Provide the [x, y] coordinate of the cell's center where the given text is located.  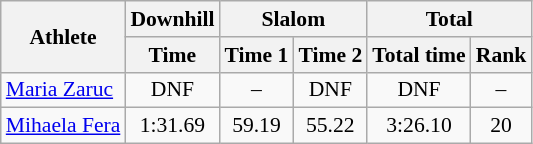
Time [172, 55]
Time 1 [256, 55]
Time 2 [330, 55]
Rank [502, 55]
Slalom [293, 19]
59.19 [256, 126]
Athlete [64, 36]
3:26.10 [418, 126]
Mihaela Fera [64, 126]
Total time [418, 55]
20 [502, 126]
1:31.69 [172, 126]
Maria Zaruc [64, 90]
Total [449, 19]
55.22 [330, 126]
Downhill [172, 19]
